Find where the given text appears and provide that cell's center as [X, Y] coordinate. 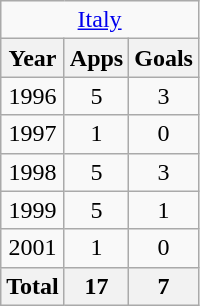
1999 [33, 210]
Apps [96, 58]
1997 [33, 134]
Goals [164, 58]
17 [96, 286]
1996 [33, 96]
7 [164, 286]
Year [33, 58]
1998 [33, 172]
Total [33, 286]
Italy [100, 20]
2001 [33, 248]
